Provide the [x, y] coordinate of the cell's center where the given text is located.  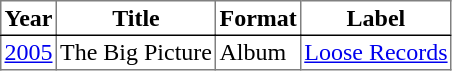
Year [29, 18]
The Big Picture [136, 52]
Title [136, 18]
Loose Records [376, 52]
Format [258, 18]
Label [376, 18]
2005 [29, 52]
Album [258, 52]
